For the text-containing cell, return its midpoint in (X, Y) coordinate format. 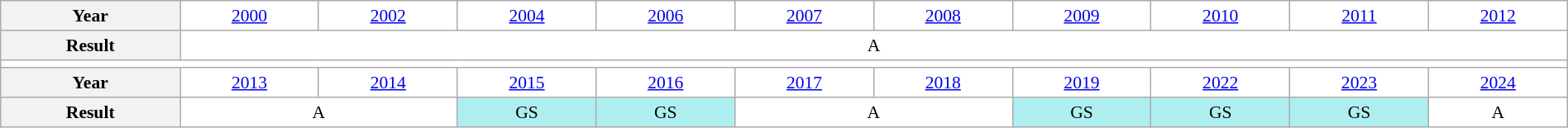
2008 (943, 16)
2000 (250, 16)
2015 (527, 83)
2016 (666, 83)
2018 (943, 83)
2024 (1498, 83)
2006 (666, 16)
2012 (1498, 16)
2007 (805, 16)
2009 (1082, 16)
2011 (1360, 16)
2017 (805, 83)
2010 (1221, 16)
2004 (527, 16)
2023 (1360, 83)
2022 (1221, 83)
2002 (388, 16)
2019 (1082, 83)
2014 (388, 83)
2013 (250, 83)
